Scan for the cell matching the given text and deliver its (x, y) coordinate at center. 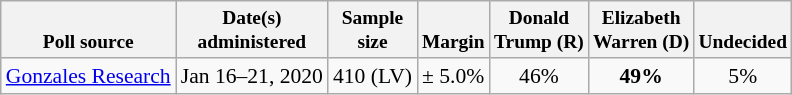
Gonzales Research (88, 76)
5% (743, 76)
Samplesize (372, 30)
49% (640, 76)
ElizabethWarren (D) (640, 30)
Undecided (743, 30)
46% (538, 76)
DonaldTrump (R) (538, 30)
Date(s)administered (252, 30)
Margin (453, 30)
Poll source (88, 30)
410 (LV) (372, 76)
± 5.0% (453, 76)
Jan 16–21, 2020 (252, 76)
